Determine the [X, Y] coordinate at the center of the cell enclosing the given text.  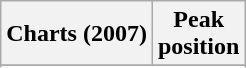
Peakposition [198, 34]
Charts (2007) [77, 34]
